Identify which cell holds the provided text, then report its [X, Y] central coordinate. 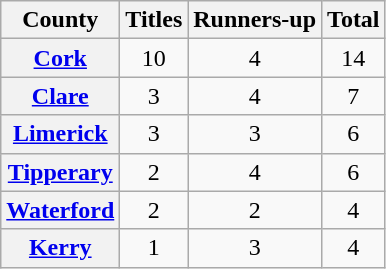
Kerry [60, 248]
10 [154, 58]
1 [154, 248]
County [60, 20]
Limerick [60, 134]
Tipperary [60, 172]
Cork [60, 58]
Runners-up [255, 20]
Waterford [60, 210]
Clare [60, 96]
14 [354, 58]
Titles [154, 20]
7 [354, 96]
Total [354, 20]
